Return the [X, Y] coordinate for the center point of the cell that contains the specified text.  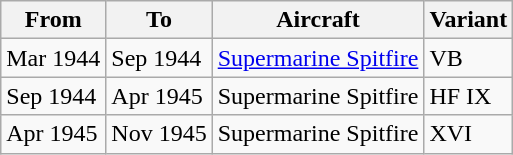
Nov 1945 [159, 134]
Variant [468, 20]
XVI [468, 134]
HF IX [468, 96]
VB [468, 58]
From [54, 20]
Mar 1944 [54, 58]
To [159, 20]
Aircraft [318, 20]
